Provide the [X, Y] coordinate of the cell's center where the given text is located.  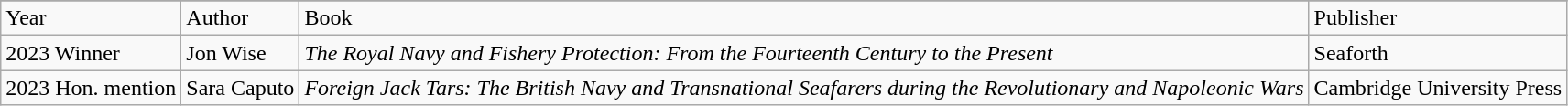
Sara Caputo [240, 88]
Jon Wise [240, 53]
Foreign Jack Tars: The British Navy and Transnational Seafarers during the Revolutionary and Napoleonic Wars [804, 88]
Publisher [1438, 18]
2023 Winner [92, 53]
The Royal Navy and Fishery Protection: From the Fourteenth Century to the Present [804, 53]
2023 Hon. mention [92, 88]
Seaforth [1438, 53]
Year [92, 18]
Book [804, 18]
Author [240, 18]
Cambridge University Press [1438, 88]
